Pinpoint the cell where the given text exists, returning its [X, Y] midpoint coordinate. 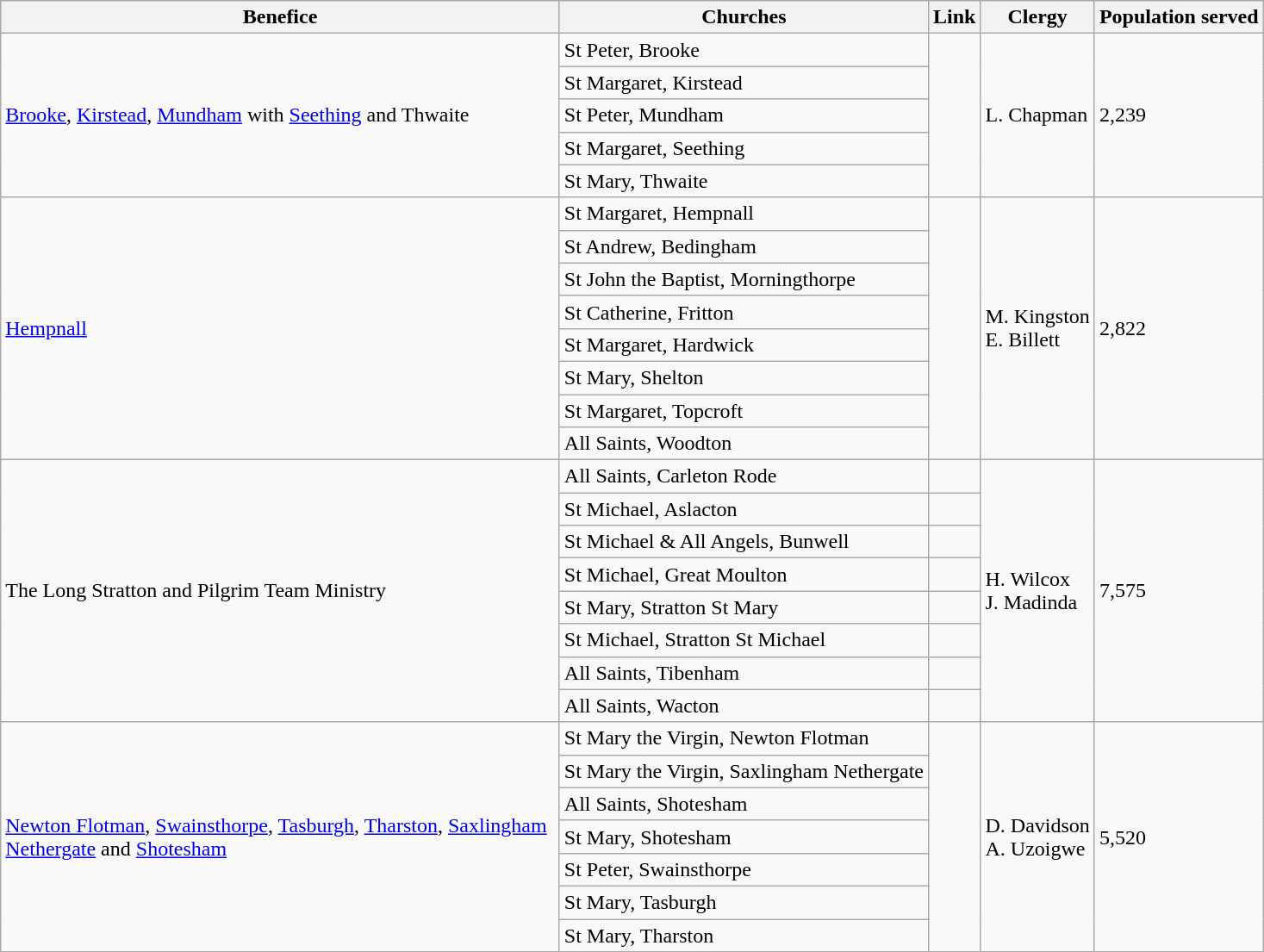
Clergy [1037, 17]
St Peter, Brooke [744, 50]
All Saints, Woodton [744, 444]
7,575 [1179, 591]
Newton Flotman, Swainsthorpe, Tasburgh, Tharston, Saxlingham Nethergate and Shotesham [281, 837]
Brooke, Kirstead, Mundham with Seething and Thwaite [281, 115]
St Andrew, Bedingham [744, 246]
St Margaret, Seething [744, 148]
St Catherine, Fritton [744, 312]
L. Chapman [1037, 115]
All Saints, Tibenham [744, 673]
Population served [1179, 17]
St Margaret, Hardwick [744, 345]
St Mary, Shelton [744, 377]
All Saints, Wacton [744, 706]
St Michael, Great Moulton [744, 575]
5,520 [1179, 837]
All Saints, Shotesham [744, 804]
St Peter, Mundham [744, 115]
St Mary, Thwaite [744, 181]
St Margaret, Topcroft [744, 411]
St Mary, Shotesham [744, 837]
St Peter, Swainsthorpe [744, 869]
D. DavidsonA. Uzoigwe [1037, 837]
St Mary the Virgin, Newton Flotman [744, 738]
St Mary, Stratton St Mary [744, 607]
St Mary the Virgin, Saxlingham Nethergate [744, 771]
2,822 [1179, 328]
M. KingstonE. Billett [1037, 328]
St Mary, Tharston [744, 935]
All Saints, Carleton Rode [744, 476]
Hempnall [281, 328]
St Margaret, Hempnall [744, 214]
St Mary, Tasburgh [744, 902]
St John the Baptist, Morningthorpe [744, 279]
St Margaret, Kirstead [744, 83]
2,239 [1179, 115]
H. WilcoxJ. Madinda [1037, 591]
St Michael, Stratton St Michael [744, 640]
St Michael, Aslacton [744, 509]
Churches [744, 17]
St Michael & All Angels, Bunwell [744, 542]
The Long Stratton and Pilgrim Team Ministry [281, 591]
Benefice [281, 17]
Link [955, 17]
